Find where the given text appears and provide that cell's center as [x, y] coordinate. 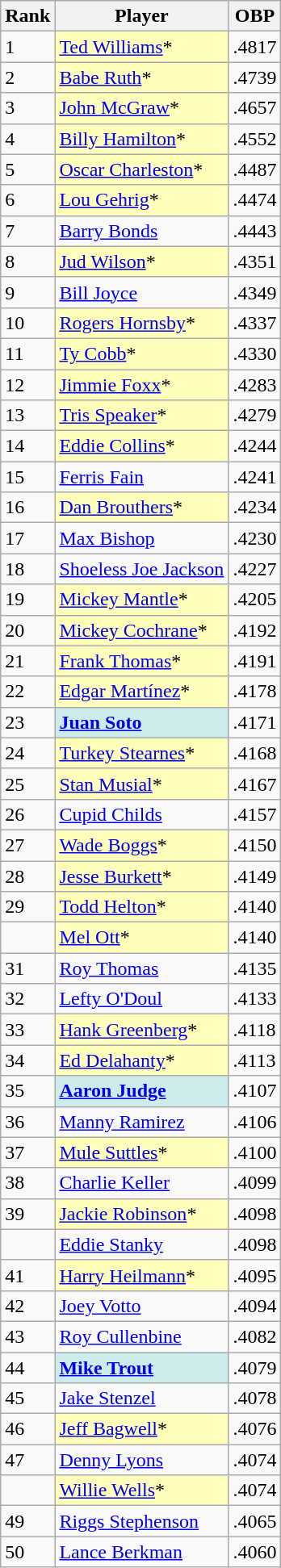
.4279 [255, 416]
.4095 [255, 1275]
.4739 [255, 77]
23 [27, 722]
.4149 [255, 876]
Roy Thomas [142, 968]
20 [27, 630]
.4065 [255, 1521]
.4099 [255, 1183]
Cupid Childs [142, 814]
Wade Boggs* [142, 845]
.4817 [255, 47]
Babe Ruth* [142, 77]
15 [27, 477]
Mickey Mantle* [142, 600]
38 [27, 1183]
Jeff Bagwell* [142, 1429]
.4337 [255, 323]
.4060 [255, 1552]
Rank [27, 16]
6 [27, 200]
.4487 [255, 169]
Billy Hamilton* [142, 139]
5 [27, 169]
.4118 [255, 1030]
.4191 [255, 661]
28 [27, 876]
19 [27, 600]
.4078 [255, 1399]
2 [27, 77]
Aaron Judge [142, 1091]
26 [27, 814]
3 [27, 108]
Ed Delahanty* [142, 1060]
8 [27, 261]
46 [27, 1429]
Roy Cullenbine [142, 1336]
44 [27, 1368]
16 [27, 508]
Mike Trout [142, 1368]
18 [27, 569]
Lou Gehrig* [142, 200]
.4076 [255, 1429]
.4094 [255, 1306]
Turkey Stearnes* [142, 753]
Ted Williams* [142, 47]
Edgar Martínez* [142, 692]
Player [142, 16]
34 [27, 1060]
.4150 [255, 845]
.4283 [255, 385]
Ty Cobb* [142, 353]
.4113 [255, 1060]
.4133 [255, 999]
.4330 [255, 353]
49 [27, 1521]
1 [27, 47]
Mule Suttles* [142, 1152]
.4167 [255, 784]
Charlie Keller [142, 1183]
.4178 [255, 692]
.4241 [255, 477]
.4192 [255, 630]
11 [27, 353]
Hank Greenberg* [142, 1030]
Oscar Charleston* [142, 169]
22 [27, 692]
.4349 [255, 292]
Mel Ott* [142, 938]
12 [27, 385]
Dan Brouthers* [142, 508]
John McGraw* [142, 108]
47 [27, 1460]
Jimmie Foxx* [142, 385]
Jud Wilson* [142, 261]
Joey Votto [142, 1306]
33 [27, 1030]
Lefty O'Doul [142, 999]
.4082 [255, 1336]
Frank Thomas* [142, 661]
.4227 [255, 569]
Jackie Robinson* [142, 1214]
42 [27, 1306]
29 [27, 907]
Mickey Cochrane* [142, 630]
.4234 [255, 508]
.4079 [255, 1368]
Rogers Hornsby* [142, 323]
4 [27, 139]
27 [27, 845]
Bill Joyce [142, 292]
Ferris Fain [142, 477]
25 [27, 784]
.4157 [255, 814]
Tris Speaker* [142, 416]
Juan Soto [142, 722]
Manny Ramirez [142, 1122]
.4135 [255, 968]
OBP [255, 16]
Max Bishop [142, 538]
.4171 [255, 722]
32 [27, 999]
.4100 [255, 1152]
39 [27, 1214]
.4657 [255, 108]
Jesse Burkett* [142, 876]
.4230 [255, 538]
.4106 [255, 1122]
.4474 [255, 200]
Eddie Stanky [142, 1244]
Shoeless Joe Jackson [142, 569]
14 [27, 446]
Stan Musial* [142, 784]
.4205 [255, 600]
Lance Berkman [142, 1552]
31 [27, 968]
7 [27, 231]
Willie Wells* [142, 1491]
.4168 [255, 753]
Jake Stenzel [142, 1399]
24 [27, 753]
50 [27, 1552]
Denny Lyons [142, 1460]
17 [27, 538]
21 [27, 661]
45 [27, 1399]
Harry Heilmann* [142, 1275]
Eddie Collins* [142, 446]
Barry Bonds [142, 231]
35 [27, 1091]
Riggs Stephenson [142, 1521]
9 [27, 292]
Todd Helton* [142, 907]
37 [27, 1152]
.4244 [255, 446]
13 [27, 416]
.4351 [255, 261]
41 [27, 1275]
.4552 [255, 139]
.4443 [255, 231]
10 [27, 323]
36 [27, 1122]
.4107 [255, 1091]
43 [27, 1336]
